Identify which cell holds the provided text, then report its [x, y] central coordinate. 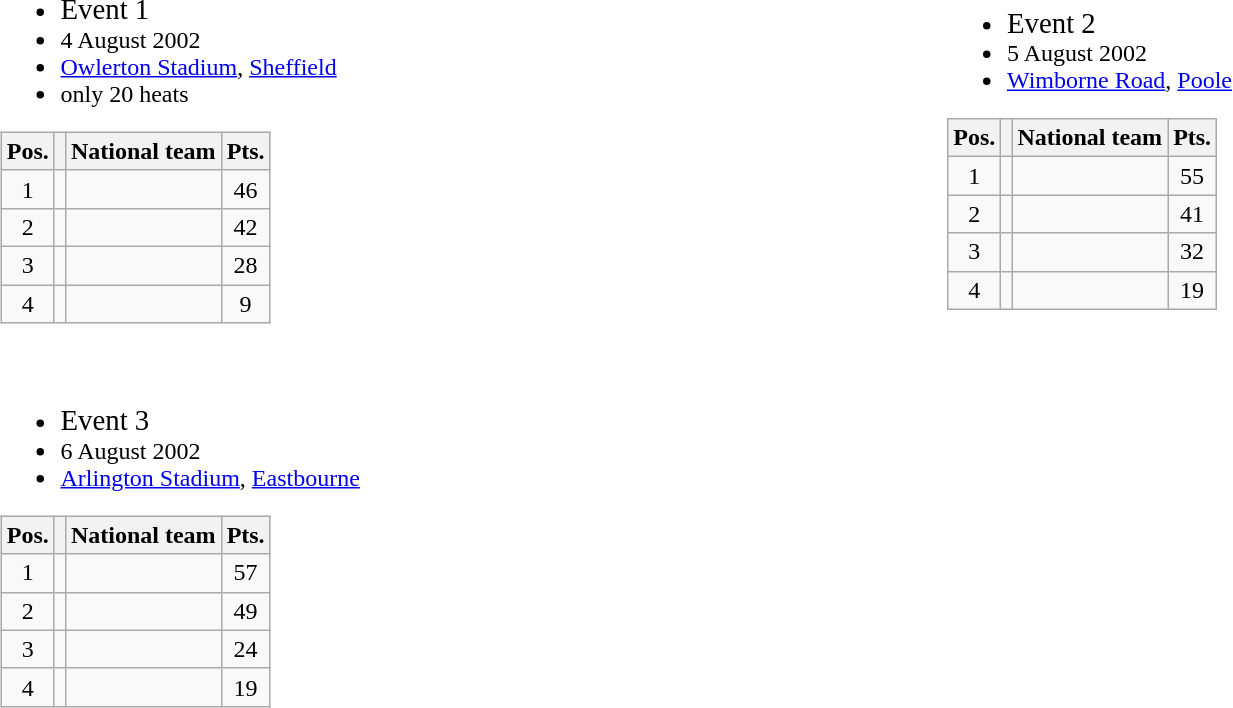
9 [246, 303]
55 [1192, 176]
46 [246, 189]
49 [246, 611]
57 [246, 573]
32 [1192, 252]
24 [246, 649]
41 [1192, 214]
28 [246, 265]
42 [246, 227]
